Capture the cell that displays the provided text and extract its [x, y] central coordinate. 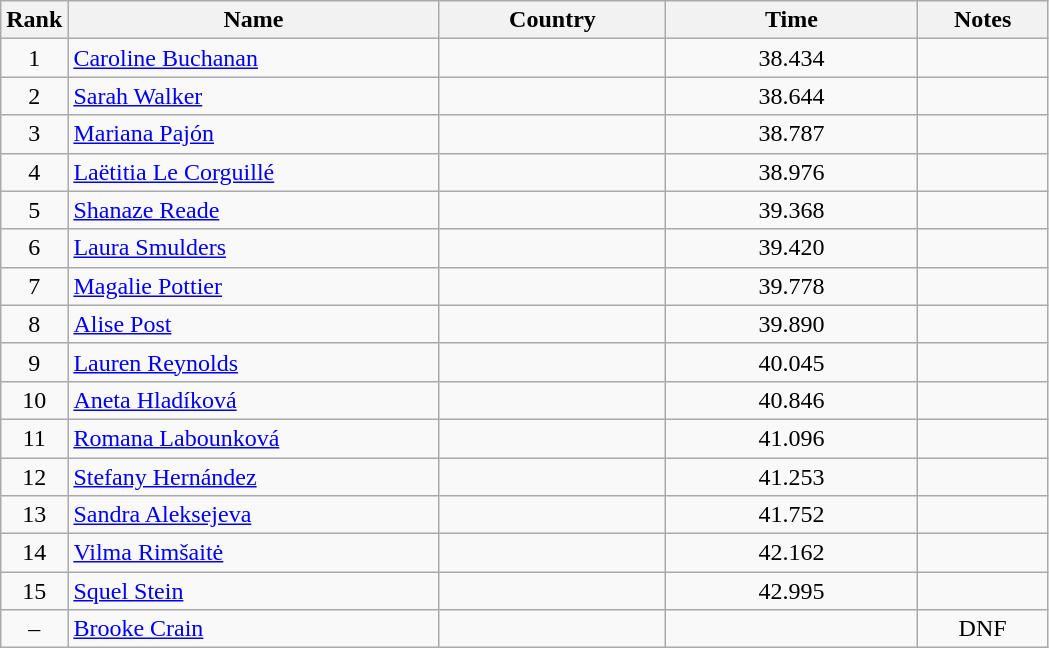
15 [34, 591]
11 [34, 438]
Romana Labounková [254, 438]
Squel Stein [254, 591]
Country [552, 20]
2 [34, 96]
Caroline Buchanan [254, 58]
DNF [982, 629]
Rank [34, 20]
Mariana Pajón [254, 134]
9 [34, 362]
Vilma Rimšaitė [254, 553]
38.434 [792, 58]
6 [34, 248]
39.368 [792, 210]
39.890 [792, 324]
38.976 [792, 172]
Lauren Reynolds [254, 362]
– [34, 629]
Laëtitia Le Corguillé [254, 172]
1 [34, 58]
3 [34, 134]
39.778 [792, 286]
Sandra Aleksejeva [254, 515]
4 [34, 172]
41.253 [792, 477]
42.995 [792, 591]
Alise Post [254, 324]
Magalie Pottier [254, 286]
Sarah Walker [254, 96]
Laura Smulders [254, 248]
38.787 [792, 134]
Time [792, 20]
Aneta Hladíková [254, 400]
Notes [982, 20]
12 [34, 477]
40.045 [792, 362]
8 [34, 324]
13 [34, 515]
Shanaze Reade [254, 210]
Stefany Hernández [254, 477]
10 [34, 400]
42.162 [792, 553]
41.752 [792, 515]
Brooke Crain [254, 629]
Name [254, 20]
7 [34, 286]
14 [34, 553]
39.420 [792, 248]
41.096 [792, 438]
38.644 [792, 96]
40.846 [792, 400]
5 [34, 210]
